Search for the cell housing the specified text and yield its [X, Y] center coordinate. 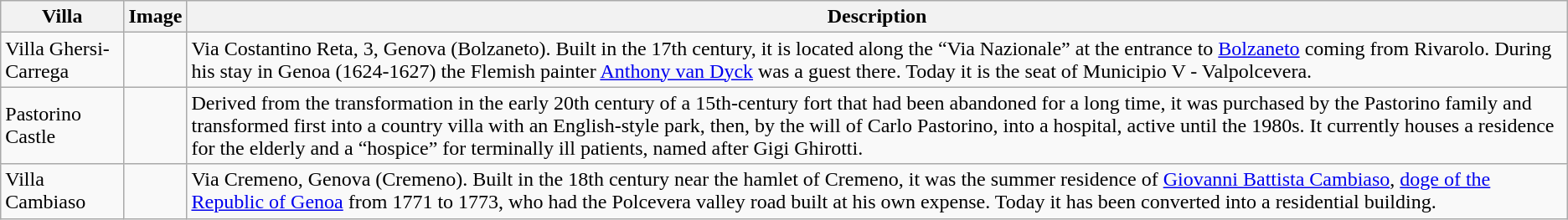
Villa Ghersi-Carrega [62, 60]
Image [156, 17]
Villa [62, 17]
Description [877, 17]
Villa Cambiaso [62, 191]
Pastorino Castle [62, 125]
